From the cell containing the given text, extract its center point as (X, Y) coordinate. 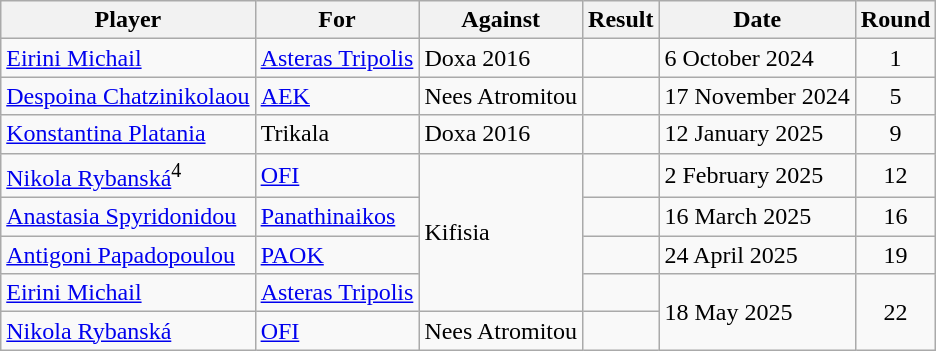
Trikala (337, 134)
24 April 2025 (757, 255)
Despoina Chatzinikolaou (128, 96)
Konstantina Platania (128, 134)
Against (501, 20)
12 (895, 176)
Nikola Rybanská (128, 331)
16 March 2025 (757, 217)
Round (895, 20)
12 January 2025 (757, 134)
18 May 2025 (757, 312)
Nikola Rybanská4 (128, 176)
Kifisia (501, 232)
PAOK (337, 255)
5 (895, 96)
9 (895, 134)
Date (757, 20)
Antigoni Papadopoulou (128, 255)
AEK (337, 96)
19 (895, 255)
22 (895, 312)
17 November 2024 (757, 96)
For (337, 20)
Panathinaikos (337, 217)
Result (621, 20)
2 February 2025 (757, 176)
6 October 2024 (757, 58)
1 (895, 58)
Anastasia Spyridonidou (128, 217)
Player (128, 20)
16 (895, 217)
